For the text-containing cell, return its midpoint in [X, Y] coordinate format. 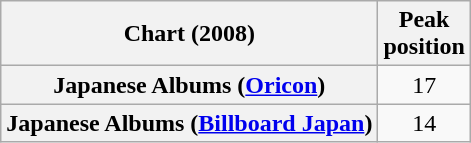
17 [424, 85]
Japanese Albums (Billboard Japan) [190, 123]
Japanese Albums (Oricon) [190, 85]
Peak position [424, 34]
14 [424, 123]
Chart (2008) [190, 34]
